From the cell containing the given text, extract its center point as (X, Y) coordinate. 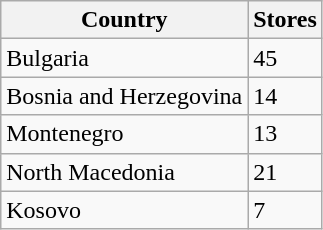
Kosovo (124, 210)
North Macedonia (124, 172)
Montenegro (124, 134)
21 (286, 172)
13 (286, 134)
Country (124, 20)
Bulgaria (124, 58)
45 (286, 58)
Stores (286, 20)
7 (286, 210)
Bosnia and Herzegovina (124, 96)
14 (286, 96)
